Identify which cell holds the provided text, then report its [x, y] central coordinate. 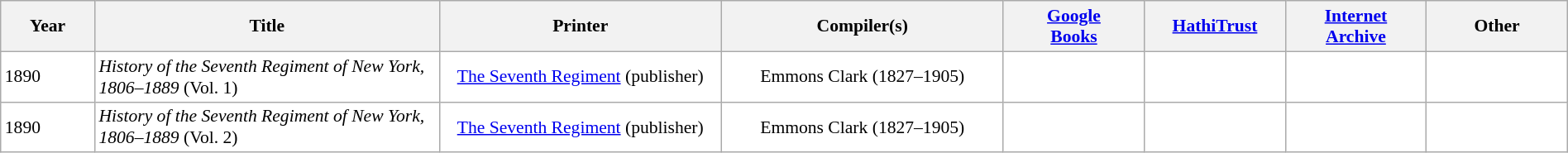
History of the Seventh Regiment of New York, 1806–1889 (Vol. 2) [266, 127]
Compiler(s) [862, 26]
History of the Seventh Regiment of New York, 1806–1889 (Vol. 1) [266, 76]
Year [48, 26]
Other [1497, 26]
HathiTrust [1215, 26]
Title [266, 26]
InternetArchive [1355, 26]
Printer [581, 26]
GoogleBooks [1073, 26]
